Provide the [x, y] coordinate of the cell's center where the given text is located.  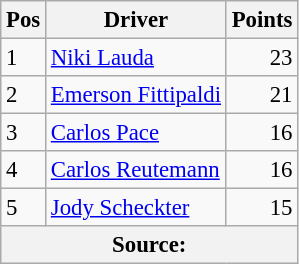
15 [262, 208]
5 [24, 208]
Source: [150, 245]
4 [24, 170]
Carlos Reutemann [136, 170]
23 [262, 58]
Jody Scheckter [136, 208]
Niki Lauda [136, 58]
Points [262, 20]
3 [24, 133]
Driver [136, 20]
2 [24, 95]
21 [262, 95]
1 [24, 58]
Carlos Pace [136, 133]
Emerson Fittipaldi [136, 95]
Pos [24, 20]
